Output the [x, y] coordinate of the center of the cell containing the given text.  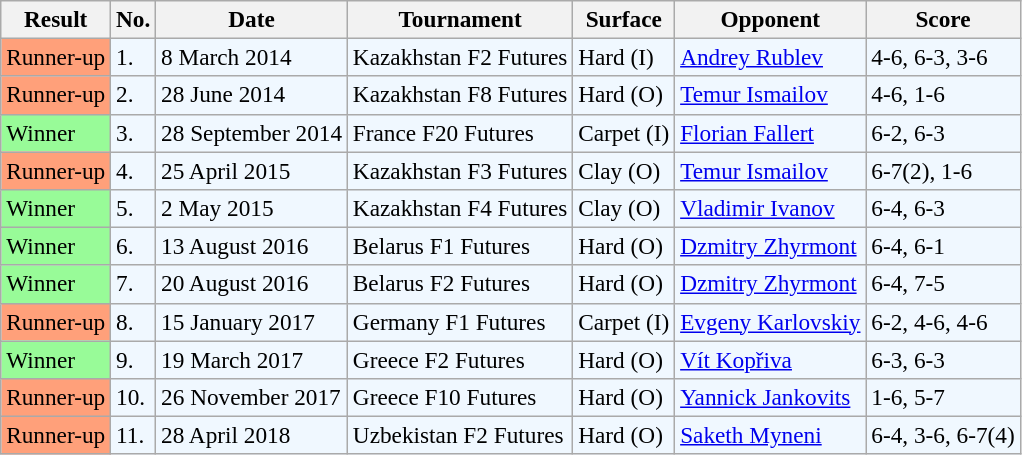
Saketh Myneni [770, 435]
13 August 2016 [252, 246]
Score [943, 19]
2. [134, 95]
Evgeny Karlovskiy [770, 322]
No. [134, 19]
6-3, 6-3 [943, 359]
Uzbekistan F2 Futures [460, 435]
Kazakhstan F2 Futures [460, 57]
8. [134, 322]
8 March 2014 [252, 57]
Hard (I) [624, 57]
7. [134, 284]
6-2, 4-6, 4-6 [943, 322]
Greece F2 Futures [460, 359]
Vladimir Ivanov [770, 208]
1. [134, 57]
9. [134, 359]
Tournament [460, 19]
11. [134, 435]
6-4, 3-6, 6-7(4) [943, 435]
4-6, 1-6 [943, 95]
20 August 2016 [252, 284]
Germany F1 Futures [460, 322]
28 April 2018 [252, 435]
2 May 2015 [252, 208]
6-4, 6-1 [943, 246]
6-2, 6-3 [943, 133]
4. [134, 170]
Belarus F2 Futures [460, 284]
Florian Fallert [770, 133]
10. [134, 397]
Belarus F1 Futures [460, 246]
15 January 2017 [252, 322]
4-6, 6-3, 3-6 [943, 57]
Andrey Rublev [770, 57]
Opponent [770, 19]
6-4, 6-3 [943, 208]
Kazakhstan F4 Futures [460, 208]
Surface [624, 19]
Yannick Jankovits [770, 397]
25 April 2015 [252, 170]
19 March 2017 [252, 359]
Result [56, 19]
26 November 2017 [252, 397]
6-4, 7-5 [943, 284]
5. [134, 208]
Kazakhstan F3 Futures [460, 170]
3. [134, 133]
6. [134, 246]
Vít Kopřiva [770, 359]
28 September 2014 [252, 133]
28 June 2014 [252, 95]
1-6, 5-7 [943, 397]
Kazakhstan F8 Futures [460, 95]
Date [252, 19]
Greece F10 Futures [460, 397]
6-7(2), 1-6 [943, 170]
France F20 Futures [460, 133]
